Pinpoint the cell where the given text exists, returning its [x, y] midpoint coordinate. 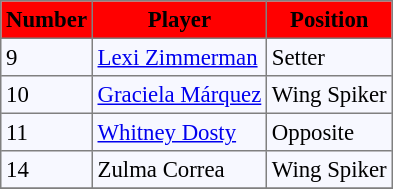
11 [47, 132]
10 [47, 95]
Whitney Dosty [179, 132]
Opposite [330, 132]
Lexi Zimmerman [179, 57]
14 [47, 170]
Number [47, 20]
9 [47, 57]
Position [330, 20]
Player [179, 20]
Zulma Correa [179, 170]
Graciela Márquez [179, 95]
Setter [330, 57]
